For the text-containing cell, return its midpoint in (x, y) coordinate format. 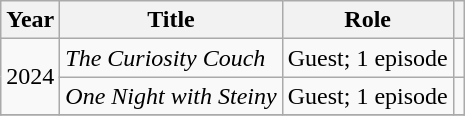
One Night with Steiny (171, 96)
2024 (30, 77)
Year (30, 20)
Role (368, 20)
The Curiosity Couch (171, 58)
Title (171, 20)
